For the text-containing cell, return its midpoint in [x, y] coordinate format. 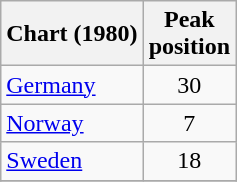
Norway [72, 123]
Peakposition [189, 34]
7 [189, 123]
30 [189, 85]
18 [189, 161]
Germany [72, 85]
Chart (1980) [72, 34]
Sweden [72, 161]
